Determine the (X, Y) coordinate at the center of the cell enclosing the given text.  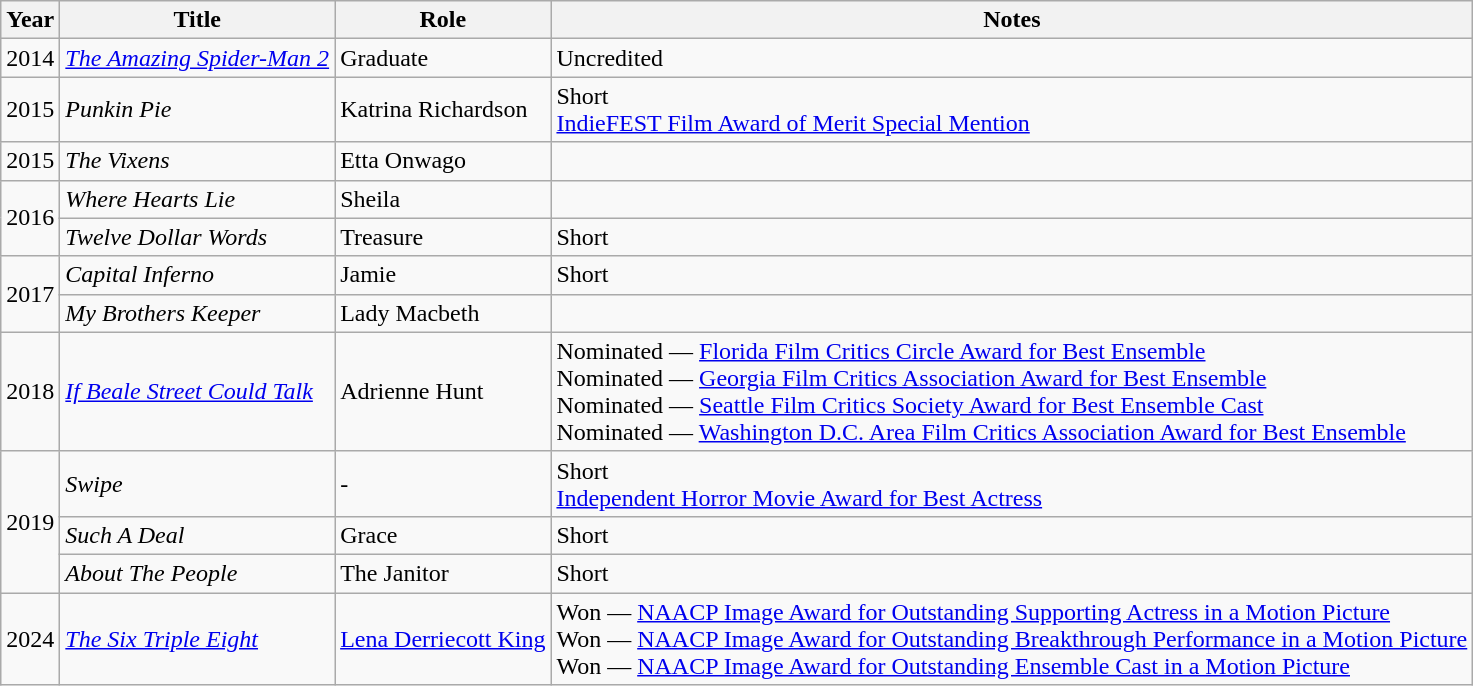
The Janitor (443, 573)
- (443, 484)
2019 (30, 522)
The Amazing Spider-Man 2 (198, 58)
Year (30, 20)
ShortIndieFEST Film Award of Merit Special Mention (1012, 110)
Punkin Pie (198, 110)
Etta Onwago (443, 161)
My Brothers Keeper (198, 313)
Lena Derriecott King (443, 638)
2014 (30, 58)
About The People (198, 573)
Such A Deal (198, 535)
2024 (30, 638)
The Vixens (198, 161)
Adrienne Hunt (443, 392)
Uncredited (1012, 58)
Where Hearts Lie (198, 199)
Twelve Dollar Words (198, 237)
Treasure (443, 237)
Grace (443, 535)
ShortIndependent Horror Movie Award for Best Actress (1012, 484)
Katrina Richardson (443, 110)
Title (198, 20)
Swipe (198, 484)
2017 (30, 294)
2018 (30, 392)
Notes (1012, 20)
Role (443, 20)
Capital Inferno (198, 275)
The Six Triple Eight (198, 638)
Lady Macbeth (443, 313)
Jamie (443, 275)
If Beale Street Could Talk (198, 392)
Sheila (443, 199)
Graduate (443, 58)
2016 (30, 218)
